Find where the given text appears and provide that cell's center as (x, y) coordinate. 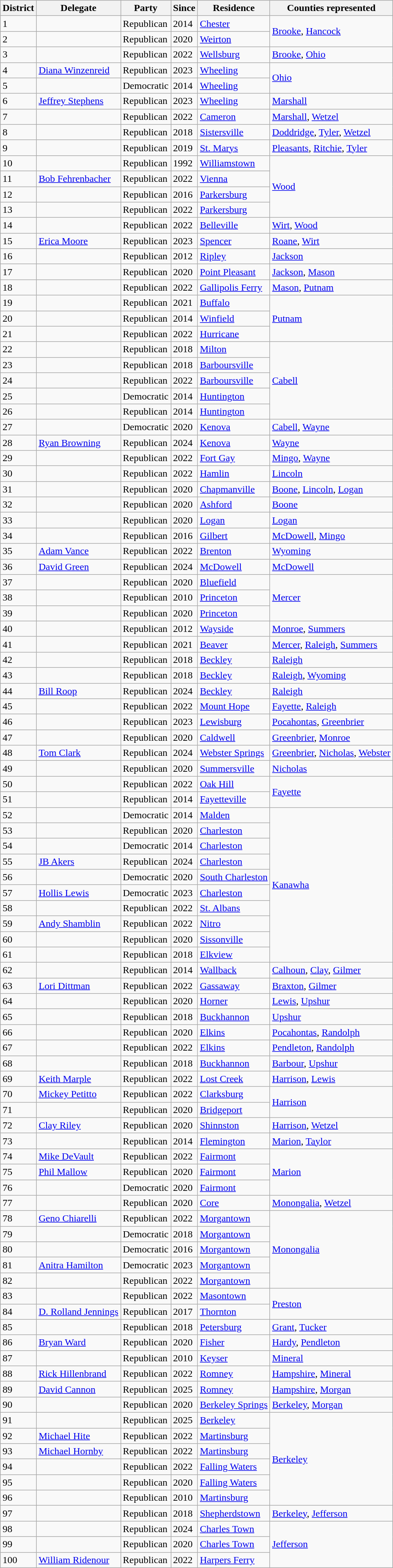
Fisher (233, 1343)
Ryan Browning (78, 442)
57 (18, 892)
Calhoun, Clay, Gilmer (331, 970)
59 (18, 923)
99 (18, 1544)
62 (18, 970)
Gallipolis Ferry (233, 287)
Marshall, Wetzel (331, 117)
David Cannon (78, 1389)
Lewis, Upshur (331, 1001)
Point Pleasant (233, 272)
Greenbrier, Nicholas, Webster (331, 753)
36 (18, 567)
98 (18, 1529)
Keith Marple (78, 1079)
15 (18, 241)
Masontown (233, 1296)
6 (18, 101)
Marshall (331, 101)
13 (18, 210)
Pocahontas, Randolph (331, 1032)
Bill Roop (78, 691)
70 (18, 1094)
Tom Clark (78, 753)
Delegate (78, 8)
Winfield (233, 318)
Hardy, Pendleton (331, 1343)
Keyser (233, 1358)
18 (18, 287)
Lost Creek (233, 1079)
17 (18, 272)
88 (18, 1374)
23 (18, 365)
3 (18, 55)
Mercer, Raleigh, Summers (331, 644)
Monongalia, Wetzel (331, 1203)
51 (18, 799)
Pendleton, Randolph (331, 1048)
10 (18, 163)
56 (18, 877)
Pocahontas, Greenbrier (331, 722)
85 (18, 1327)
41 (18, 644)
St. Marys (233, 148)
Clarksburg (233, 1094)
Malden (233, 815)
Thornton (233, 1312)
Cabell (331, 380)
Clay Riley (78, 1125)
Core (233, 1203)
14 (18, 225)
Wallback (233, 970)
34 (18, 536)
1992 (184, 163)
Adam Vance (78, 551)
Marion, Taylor (331, 1141)
Harrison (331, 1102)
2019 (184, 148)
Caldwell (233, 738)
Mike DeVault (78, 1156)
63 (18, 986)
Mickey Petitto (78, 1094)
89 (18, 1389)
64 (18, 1001)
77 (18, 1203)
Williamstown (233, 163)
Pleasants, Ritchie, Tyler (331, 148)
Wayne (331, 442)
94 (18, 1467)
67 (18, 1048)
Boone, Lincoln, Logan (331, 489)
42 (18, 660)
93 (18, 1451)
Berkeley Springs (233, 1405)
District (18, 8)
Harpers Ferry (233, 1560)
Ohio (331, 78)
33 (18, 520)
Bob Fehrenbacher (78, 179)
Berkeley, Morgan (331, 1405)
Jeffrey Stephens (78, 101)
Hampshire, Morgan (331, 1389)
Vienna (233, 179)
69 (18, 1079)
Michael Hornby (78, 1451)
JB Akers (78, 861)
Diana Winzenreid (78, 70)
Monroe, Summers (331, 629)
74 (18, 1156)
30 (18, 474)
44 (18, 691)
Jackson, Mason (331, 272)
40 (18, 629)
Buffalo (233, 303)
Party (146, 8)
80 (18, 1250)
90 (18, 1405)
Geno Chiarelli (78, 1219)
5 (18, 86)
Counties represented (331, 8)
52 (18, 815)
Shinnston (233, 1125)
Greenbrier, Monroe (331, 738)
Phil Mallow (78, 1172)
66 (18, 1032)
Sistersville (233, 132)
4 (18, 70)
Harrison, Wetzel (331, 1125)
Brooke, Ohio (331, 55)
53 (18, 830)
92 (18, 1435)
Since (184, 8)
Preston (331, 1304)
Monongalia (331, 1250)
Hurricane (233, 334)
50 (18, 784)
39 (18, 613)
91 (18, 1420)
Nicholas (331, 769)
65 (18, 1017)
16 (18, 256)
Mason, Putnam (331, 287)
84 (18, 1312)
78 (18, 1219)
Fayetteville (233, 799)
60 (18, 939)
Upshur (331, 1017)
38 (18, 598)
55 (18, 861)
46 (18, 722)
28 (18, 442)
58 (18, 908)
McDowell, Mingo (331, 536)
19 (18, 303)
Chester (233, 24)
Petersburg (233, 1327)
8 (18, 132)
31 (18, 489)
Harrison, Lewis (331, 1079)
Ripley (233, 256)
Grant, Tucker (331, 1327)
Elkview (233, 955)
29 (18, 458)
Anitra Hamilton (78, 1265)
Milton (233, 349)
21 (18, 334)
Wirt, Wood (331, 225)
Mount Hope (233, 707)
Roane, Wirt (331, 241)
37 (18, 582)
Brenton (233, 551)
Hollis Lewis (78, 892)
Beaver (233, 644)
St. Albans (233, 908)
81 (18, 1265)
87 (18, 1358)
86 (18, 1343)
Wayside (233, 629)
Spencer (233, 241)
27 (18, 427)
79 (18, 1234)
Weirton (233, 39)
Doddridge, Tyler, Wetzel (331, 132)
47 (18, 738)
Lincoln (331, 474)
Fayette, Raleigh (331, 707)
Marion (331, 1172)
45 (18, 707)
96 (18, 1498)
D. Rolland Jennings (78, 1312)
Chapmanville (233, 489)
David Green (78, 567)
76 (18, 1188)
49 (18, 769)
Bryan Ward (78, 1343)
Putnam (331, 318)
20 (18, 318)
97 (18, 1513)
William Ridenour (78, 1560)
75 (18, 1172)
Barbour, Upshur (331, 1063)
Michael Hite (78, 1435)
9 (18, 148)
48 (18, 753)
Belleville (233, 225)
Mineral (331, 1358)
Berkeley, Jefferson (331, 1513)
Raleigh, Wyoming (331, 675)
South Charleston (233, 877)
Gassaway (233, 986)
Wyoming (331, 551)
25 (18, 396)
Boone (331, 505)
Ashford (233, 505)
Lori Dittman (78, 986)
Cameron (233, 117)
Cabell, Wayne (331, 427)
Residence (233, 8)
Andy Shamblin (78, 923)
43 (18, 675)
Webster Springs (233, 753)
71 (18, 1110)
2 (18, 39)
Oak Hill (233, 784)
2017 (184, 1312)
54 (18, 846)
Erica Moore (78, 241)
1 (18, 24)
32 (18, 505)
Nitro (233, 923)
83 (18, 1296)
Sissonville (233, 939)
61 (18, 955)
95 (18, 1482)
73 (18, 1141)
Gilbert (233, 536)
Hampshire, Mineral (331, 1374)
100 (18, 1560)
Fort Gay (233, 458)
Kanawha (331, 885)
72 (18, 1125)
Jackson (331, 256)
Mercer (331, 598)
Braxton, Gilmer (331, 986)
22 (18, 349)
24 (18, 380)
35 (18, 551)
82 (18, 1281)
Rick Hillenbrand (78, 1374)
Horner (233, 1001)
26 (18, 411)
Wellsburg (233, 55)
Brooke, Hancock (331, 31)
Jefferson (331, 1544)
Bridgeport (233, 1110)
Hamlin (233, 474)
Bluefield (233, 582)
Mingo, Wayne (331, 458)
Flemington (233, 1141)
Lewisburg (233, 722)
11 (18, 179)
68 (18, 1063)
7 (18, 117)
12 (18, 194)
Summersville (233, 769)
Wood (331, 186)
Shepherdstown (233, 1513)
Fayette (331, 792)
